Search for the cell housing the specified text and yield its (x, y) center coordinate. 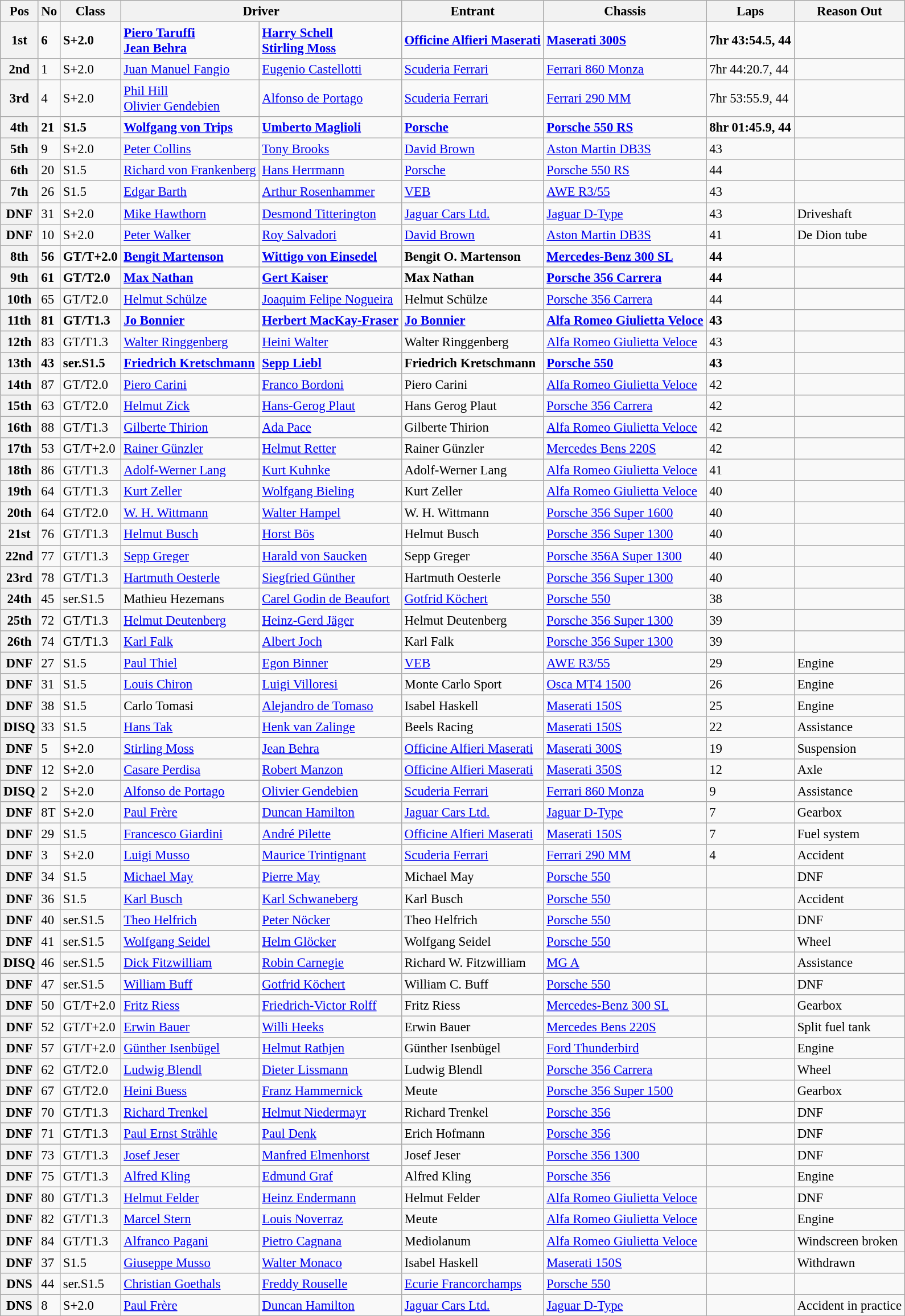
Henk van Zalinge (330, 727)
3rd (19, 99)
Carel Godin de Beaufort (330, 598)
Carlo Tomasi (190, 706)
Louis Noverraz (330, 1220)
7hr 53:55.9, 44 (750, 99)
Giuseppe Musso (190, 1262)
Heini Buess (190, 1091)
10 (49, 235)
Driveshaft (849, 214)
Mike Hawthorn (190, 214)
37 (49, 1262)
Reason Out (849, 11)
Dieter Lissmann (330, 1069)
83 (49, 342)
4th (19, 128)
Franco Bordoni (330, 384)
Casare Perdisa (190, 770)
Pietro Cagnana (330, 1241)
Peter Collins (190, 149)
22 (750, 727)
22nd (19, 556)
76 (49, 535)
62 (49, 1069)
Stirling Moss (190, 749)
21 (49, 128)
Marcel Stern (190, 1220)
Pierre May (330, 877)
Chassis (625, 11)
Arthur Rosenhammer (330, 192)
84 (49, 1241)
Pos (19, 11)
Albert Joch (330, 642)
Piero Taruffi Jean Behra (190, 41)
Accident in practice (849, 1305)
Paul Ernst Strähle (190, 1134)
Hans Gerog Plaut (472, 406)
Porsche 356 1300 (625, 1155)
19th (19, 491)
Umberto Maglioli (330, 128)
Edmund Graf (330, 1176)
Peter Nöcker (330, 920)
Herbert MacKay-Fraser (330, 321)
Split fuel tank (849, 1027)
Withdrawn (849, 1262)
Porsche 356A Super 1300 (625, 556)
Horst Bös (330, 535)
6 (49, 41)
11th (19, 321)
71 (49, 1134)
50 (49, 1006)
Laps (750, 11)
Walter Hampel (330, 513)
Phil Hill Olivier Gendebien (190, 99)
1 (49, 69)
Porsche 356 Super 1600 (625, 513)
Ecurie Francorchamps (472, 1284)
8hr 01:45.9, 44 (750, 128)
Eugenio Castellotti (330, 69)
Kurt Kuhnke (330, 470)
7hr 44:20.7, 44 (750, 69)
8 (49, 1305)
20 (49, 170)
Karl Schwaneberg (330, 899)
78 (49, 577)
45 (49, 598)
Richard W. Fitzwilliam (472, 962)
7th (19, 192)
Christian Goethals (190, 1284)
10th (19, 299)
Helmut Retter (330, 449)
Helmut Zick (190, 406)
Jean Behra (330, 749)
Ada Pace (330, 428)
8th (19, 256)
25 (750, 706)
Osca MT4 1500 (625, 684)
Monte Carlo Sport (472, 684)
Wolfgang Bieling (330, 491)
Helmut Niedermayr (330, 1113)
Heinz-Gerd Jäger (330, 620)
William Buff (190, 984)
Olivier Gendebien (330, 792)
75 (49, 1176)
Freddy Rouselle (330, 1284)
53 (49, 449)
18th (19, 470)
Bengit Martenson (190, 256)
Robin Carnegie (330, 962)
William C. Buff (472, 984)
Fuel system (849, 834)
Joaquim Felipe Nogueira (330, 299)
Class (90, 11)
De Dion tube (849, 235)
70 (49, 1113)
Entrant (472, 11)
87 (49, 384)
23rd (19, 577)
Hans Tak (190, 727)
Hans Herrmann (330, 170)
12th (19, 342)
56 (49, 256)
Peter Walker (190, 235)
Franz Hammernick (330, 1091)
73 (49, 1155)
Alfranco Pagani (190, 1241)
Louis Chiron (190, 684)
Dick Fitzwilliam (190, 962)
Mediolanum (472, 1241)
Gert Kaiser (330, 277)
Luigi Villoresi (330, 684)
Hans-Gerog Plaut (330, 406)
65 (49, 299)
Erich Hofmann (472, 1134)
Francesco Giardini (190, 834)
Axle (849, 770)
19 (750, 749)
74 (49, 642)
Ford Thunderbird (625, 1048)
16th (19, 428)
Mathieu Hezemans (190, 598)
46 (49, 962)
Edgar Barth (190, 192)
Paul Denk (330, 1134)
72 (49, 620)
Tony Brooks (330, 149)
Manfred Elmenhorst (330, 1155)
Harald von Saucken (330, 556)
Suspension (849, 749)
77 (49, 556)
Driver (261, 11)
Wittigo von Einsedel (330, 256)
1st (19, 41)
86 (49, 470)
21st (19, 535)
2 (49, 792)
5 (49, 749)
57 (49, 1048)
13th (19, 363)
Beels Racing (472, 727)
20th (19, 513)
17th (19, 449)
88 (49, 428)
27 (49, 663)
Paul Thiel (190, 663)
63 (49, 406)
No (49, 11)
Helm Glöcker (330, 941)
Maserati 350S (625, 770)
Harry Schell Stirling Moss (330, 41)
36 (49, 899)
3 (49, 856)
MG A (625, 962)
67 (49, 1091)
52 (49, 1027)
9th (19, 277)
14th (19, 384)
Wolfgang von Trips (190, 128)
61 (49, 277)
Siegfried Günther (330, 577)
33 (49, 727)
Desmond Titterington (330, 214)
34 (49, 877)
André Pilette (330, 834)
Friedrich-Victor Rolff (330, 1006)
47 (49, 984)
Helmut Rathjen (330, 1048)
Egon Binner (330, 663)
81 (49, 321)
Sepp Liebl (330, 363)
Windscreen broken (849, 1241)
Walter Monaco (330, 1262)
6th (19, 170)
Robert Manzon (330, 770)
Bengit O. Martenson (472, 256)
25th (19, 620)
Maurice Trintignant (330, 856)
5th (19, 149)
Alejandro de Tomaso (330, 706)
Porsche 356 Super 1500 (625, 1091)
7hr 43:54.5, 44 (750, 41)
Willi Heeks (330, 1027)
26th (19, 642)
Luigi Musso (190, 856)
15th (19, 406)
24th (19, 598)
Richard von Frankenberg (190, 170)
Roy Salvadori (330, 235)
82 (49, 1220)
8T (49, 813)
Juan Manuel Fangio (190, 69)
2nd (19, 69)
Heini Walter (330, 342)
80 (49, 1198)
Heinz Endermann (330, 1198)
